Extract the [x, y] coordinate from the center of the cell holding the provided text.  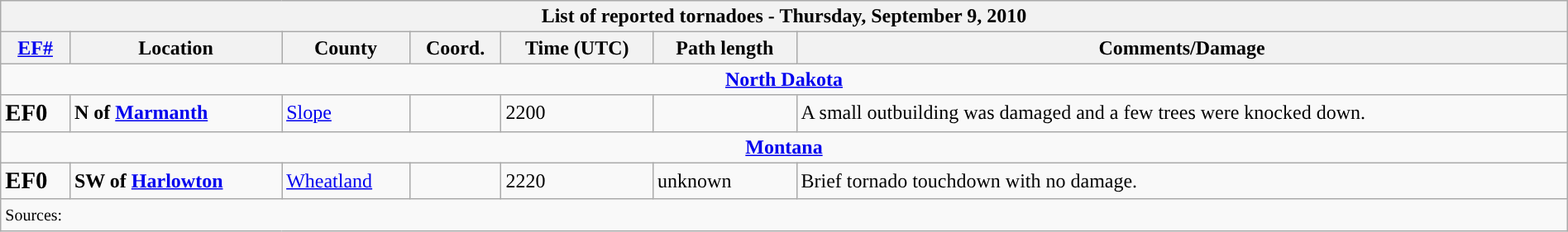
Montana [784, 147]
List of reported tornadoes - Thursday, September 9, 2010 [784, 17]
unknown [724, 181]
Path length [724, 48]
Brief tornado touchdown with no damage. [1182, 181]
SW of Harlowton [175, 181]
Comments/Damage [1182, 48]
2200 [577, 113]
North Dakota [784, 79]
Slope [346, 113]
Time (UTC) [577, 48]
County [346, 48]
N of Marmanth [175, 113]
Location [175, 48]
Sources: [784, 215]
Wheatland [346, 181]
2220 [577, 181]
A small outbuilding was damaged and a few trees were knocked down. [1182, 113]
Coord. [455, 48]
EF# [36, 48]
